Output the (x, y) coordinate of the center of the cell containing the given text.  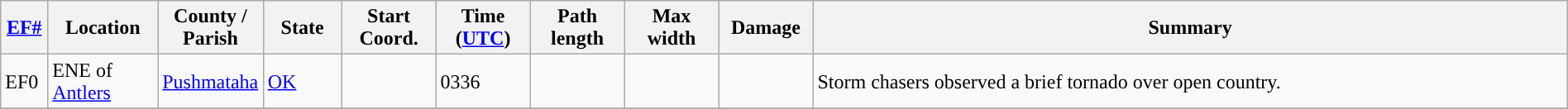
EF0 (25, 81)
EF# (25, 28)
Summary (1190, 28)
Start Coord. (389, 28)
Pushmataha (210, 81)
OK (303, 81)
Max width (672, 28)
County / Parish (210, 28)
Storm chasers observed a brief tornado over open country. (1190, 81)
Path length (577, 28)
Location (103, 28)
State (303, 28)
ENE of Antlers (103, 81)
Time (UTC) (483, 28)
Damage (766, 28)
0336 (483, 81)
